Identify which cell holds the provided text, then report its (x, y) central coordinate. 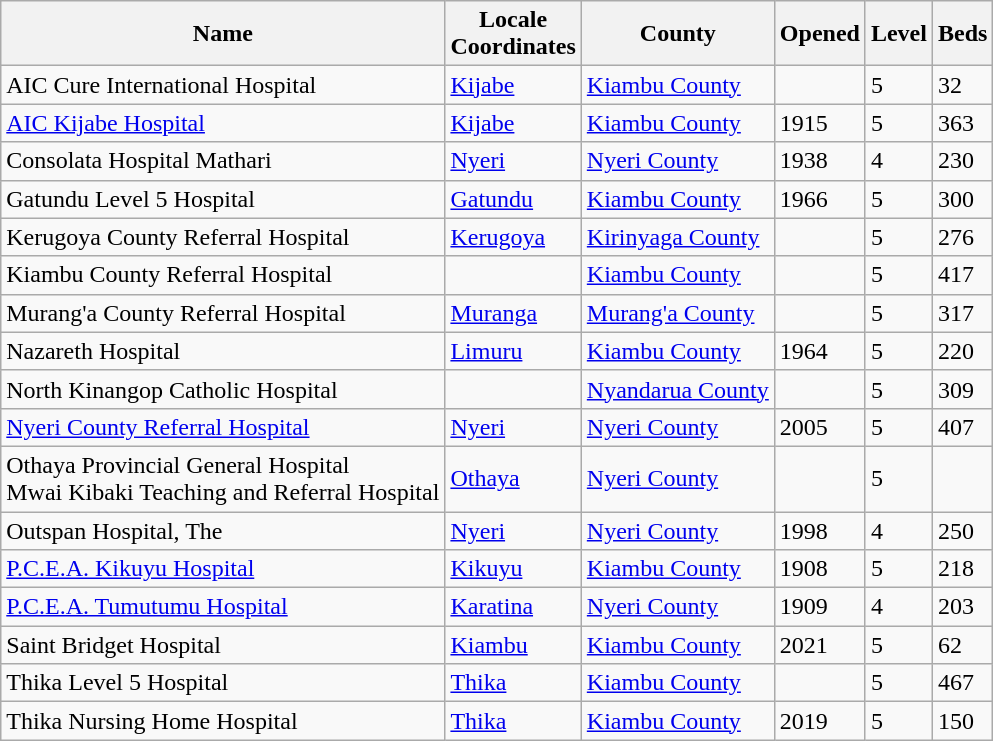
218 (962, 569)
Othaya Provincial General HospitalMwai Kibaki Teaching and Referral Hospital (223, 478)
1966 (820, 199)
P.C.E.A. Tumutumu Hospital (223, 607)
Muranga (513, 313)
1998 (820, 531)
P.C.E.A. Kikuyu Hospital (223, 569)
250 (962, 531)
Kikuyu (513, 569)
Saint Bridget Hospital (223, 645)
Murang'a County (678, 313)
Kerugoya County Referral Hospital (223, 237)
1964 (820, 351)
Outspan Hospital, The (223, 531)
Gatundu Level 5 Hospital (223, 199)
Nazareth Hospital (223, 351)
AIC Kijabe Hospital (223, 123)
Gatundu (513, 199)
Othaya (513, 478)
62 (962, 645)
363 (962, 123)
150 (962, 721)
Kerugoya (513, 237)
1938 (820, 161)
Kiambu (513, 645)
203 (962, 607)
AIC Cure International Hospital (223, 85)
309 (962, 389)
Karatina (513, 607)
Thika Nursing Home Hospital (223, 721)
Nyandarua County (678, 389)
County (678, 34)
276 (962, 237)
Consolata Hospital Mathari (223, 161)
Level (898, 34)
Beds (962, 34)
407 (962, 427)
417 (962, 275)
467 (962, 683)
Thika Level 5 Hospital (223, 683)
Name (223, 34)
317 (962, 313)
1915 (820, 123)
Nyeri County Referral Hospital (223, 427)
2005 (820, 427)
300 (962, 199)
230 (962, 161)
Opened (820, 34)
Limuru (513, 351)
Kiambu County Referral Hospital (223, 275)
Kirinyaga County (678, 237)
220 (962, 351)
LocaleCoordinates (513, 34)
2021 (820, 645)
North Kinangop Catholic Hospital (223, 389)
Murang'a County Referral Hospital (223, 313)
2019 (820, 721)
1908 (820, 569)
1909 (820, 607)
32 (962, 85)
